Detect which cell encompasses the target text, then output its (x, y) center coordinate. 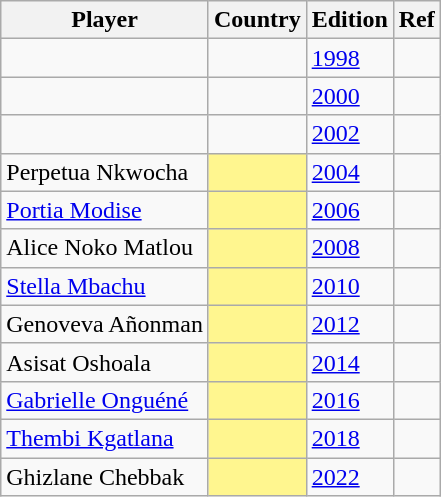
Thembi Kgatlana (105, 438)
2008 (350, 248)
Genoveva Añonman (105, 324)
Asisat Oshoala (105, 362)
Perpetua Nkwocha (105, 172)
Stella Mbachu (105, 286)
Ghizlane Chebbak (105, 477)
2018 (350, 438)
Ref (416, 20)
2012 (350, 324)
2022 (350, 477)
1998 (350, 58)
Portia Modise (105, 210)
2004 (350, 172)
2014 (350, 362)
2000 (350, 96)
Player (105, 20)
Alice Noko Matlou (105, 248)
Edition (350, 20)
2002 (350, 134)
2006 (350, 210)
Country (257, 20)
Gabrielle Onguéné (105, 400)
2016 (350, 400)
2010 (350, 286)
